Return the [X, Y] coordinate for the center point of the cell that contains the specified text.  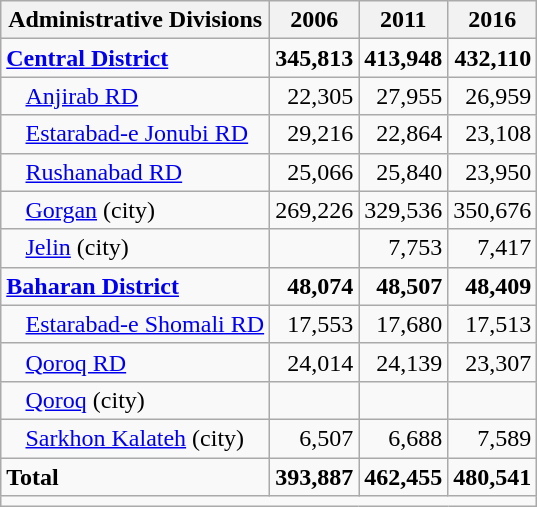
25,066 [314, 172]
Gorgan (city) [136, 210]
7,417 [492, 248]
2016 [492, 20]
393,887 [314, 477]
6,507 [314, 438]
17,553 [314, 324]
22,864 [404, 134]
Rushanabad RD [136, 172]
480,541 [492, 477]
2006 [314, 20]
Administrative Divisions [136, 20]
432,110 [492, 58]
48,074 [314, 286]
Qoroq RD [136, 362]
329,536 [404, 210]
Anjirab RD [136, 96]
17,513 [492, 324]
23,307 [492, 362]
269,226 [314, 210]
7,589 [492, 438]
Estarabad-e Shomali RD [136, 324]
24,014 [314, 362]
48,507 [404, 286]
7,753 [404, 248]
Sarkhon Kalateh (city) [136, 438]
23,950 [492, 172]
Total [136, 477]
413,948 [404, 58]
25,840 [404, 172]
17,680 [404, 324]
23,108 [492, 134]
22,305 [314, 96]
462,455 [404, 477]
Estarabad-e Jonubi RD [136, 134]
26,959 [492, 96]
Baharan District [136, 286]
27,955 [404, 96]
345,813 [314, 58]
2011 [404, 20]
48,409 [492, 286]
6,688 [404, 438]
Qoroq (city) [136, 400]
Central District [136, 58]
29,216 [314, 134]
350,676 [492, 210]
Jelin (city) [136, 248]
24,139 [404, 362]
